Identify which cell holds the provided text, then report its [x, y] central coordinate. 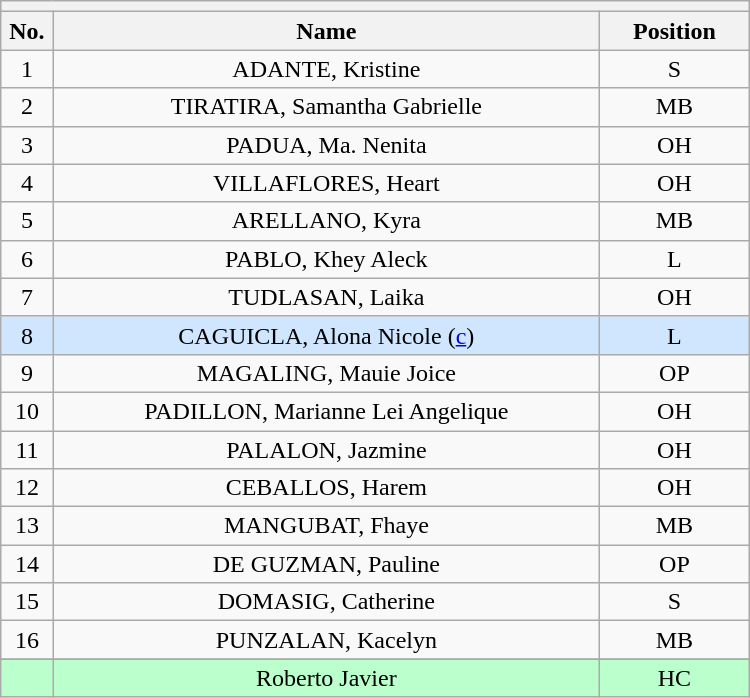
VILLAFLORES, Heart [326, 183]
TUDLASAN, Laika [326, 297]
ADANTE, Kristine [326, 69]
MANGUBAT, Fhaye [326, 526]
CEBALLOS, Harem [326, 488]
Roberto Javier [326, 678]
CAGUICLA, Alona Nicole (c) [326, 335]
PADUA, Ma. Nenita [326, 145]
6 [27, 259]
4 [27, 183]
14 [27, 564]
MAGALING, Mauie Joice [326, 373]
13 [27, 526]
Name [326, 31]
TIRATIRA, Samantha Gabrielle [326, 107]
PUNZALAN, Kacelyn [326, 640]
16 [27, 640]
7 [27, 297]
11 [27, 449]
2 [27, 107]
15 [27, 602]
PABLO, Khey Aleck [326, 259]
No. [27, 31]
1 [27, 69]
DOMASIG, Catherine [326, 602]
9 [27, 373]
DE GUZMAN, Pauline [326, 564]
3 [27, 145]
5 [27, 221]
Position [675, 31]
ARELLANO, Kyra [326, 221]
PALALON, Jazmine [326, 449]
10 [27, 411]
PADILLON, Marianne Lei Angelique [326, 411]
12 [27, 488]
HC [675, 678]
8 [27, 335]
